Return (x, y) of the center of cell containing provided text 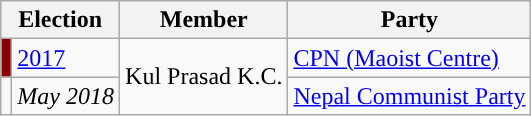
Nepal Communist Party (410, 96)
2017 (66, 58)
Member (204, 20)
CPN (Maoist Centre) (410, 58)
May 2018 (66, 96)
Kul Prasad K.C. (204, 77)
Election (60, 20)
Party (410, 20)
